Search for the cell housing the specified text and yield its [X, Y] center coordinate. 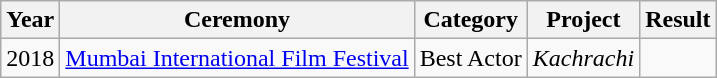
Best Actor [470, 58]
Year [30, 20]
Kachrachi [583, 58]
Mumbai International Film Festival [237, 58]
Category [470, 20]
Result [678, 20]
Project [583, 20]
2018 [30, 58]
Ceremony [237, 20]
